Pinpoint the cell where the given text exists, returning its (X, Y) midpoint coordinate. 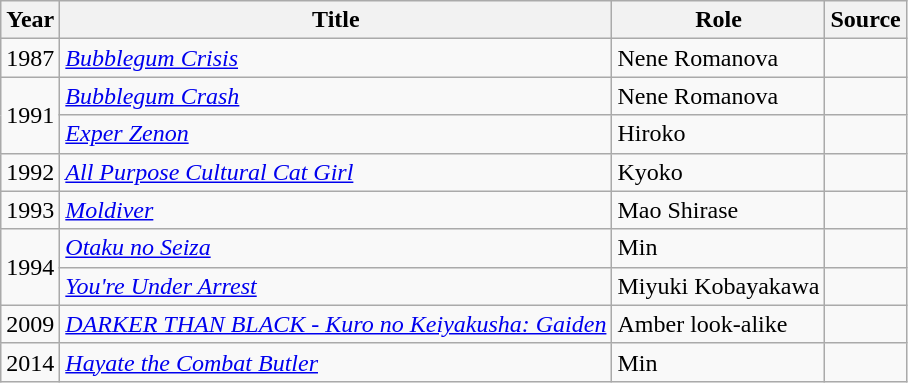
1987 (30, 58)
Amber look-alike (718, 324)
1991 (30, 115)
DARKER THAN BLACK - Kuro no Keiyakusha: Gaiden (336, 324)
Title (336, 20)
Mao Shirase (718, 210)
Year (30, 20)
1993 (30, 210)
Hiroko (718, 134)
Moldiver (336, 210)
Bubblegum Crisis (336, 58)
Source (866, 20)
Miyuki Kobayakawa (718, 286)
You're Under Arrest (336, 286)
Exper Zenon (336, 134)
2014 (30, 362)
1992 (30, 172)
Kyoko (718, 172)
Bubblegum Crash (336, 96)
1994 (30, 267)
2009 (30, 324)
Hayate the Combat Butler (336, 362)
All Purpose Cultural Cat Girl (336, 172)
Role (718, 20)
Otaku no Seiza (336, 248)
